Locate the cell with the specified text and output its [X, Y] center coordinate. 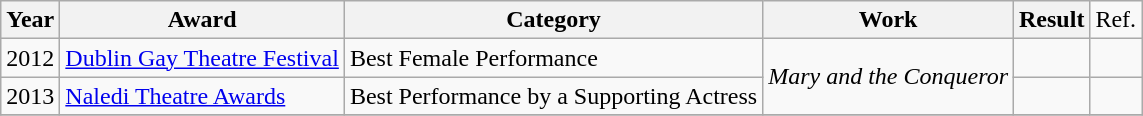
Naledi Theatre Awards [202, 96]
Award [202, 20]
Work [888, 20]
Ref. [1116, 20]
2012 [30, 58]
Mary and the Conqueror [888, 77]
Best Performance by a Supporting Actress [553, 96]
Dublin Gay Theatre Festival [202, 58]
Year [30, 20]
Category [553, 20]
2013 [30, 96]
Result [1052, 20]
Best Female Performance [553, 58]
